Capture the cell that displays the provided text and extract its [x, y] central coordinate. 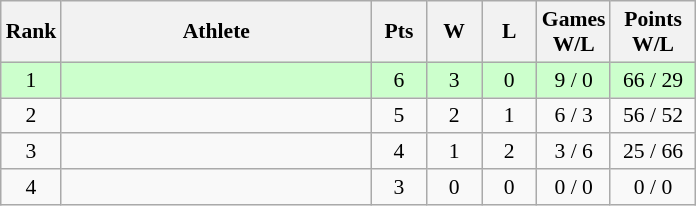
GamesW/L [574, 32]
PointsW/L [652, 32]
W [454, 32]
66 / 29 [652, 80]
Rank [32, 32]
L [510, 32]
3 / 6 [574, 152]
5 [398, 116]
Athlete [216, 32]
56 / 52 [652, 116]
6 / 3 [574, 116]
Pts [398, 32]
6 [398, 80]
9 / 0 [574, 80]
25 / 66 [652, 152]
